Detect which cell encompasses the target text, then output its [X, Y] center coordinate. 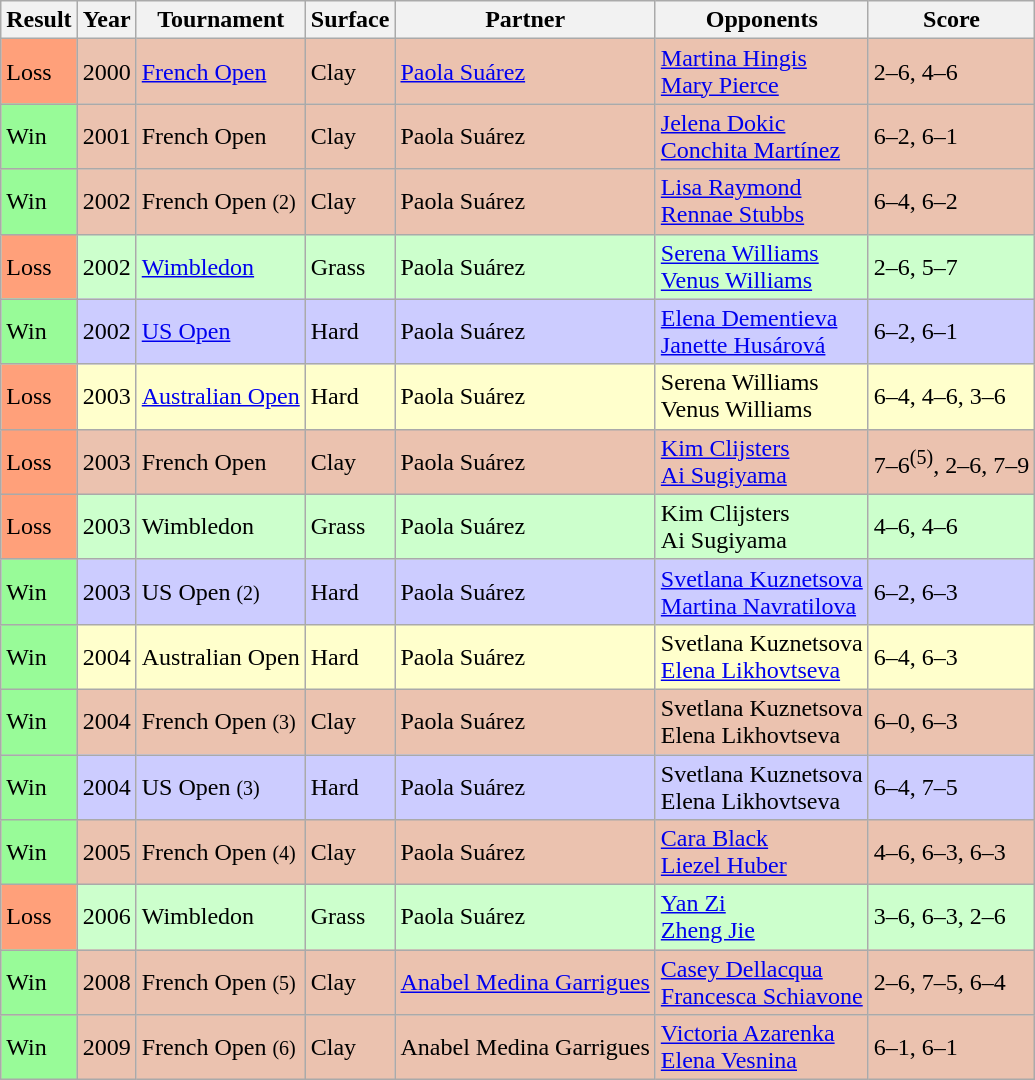
Tournament [220, 20]
Partner [525, 20]
US Open (3) [220, 786]
2000 [106, 72]
Jelena Dokic Conchita Martínez [762, 136]
French Open (6) [220, 1048]
Opponents [762, 20]
US Open (2) [220, 592]
2–6, 5–7 [951, 266]
Svetlana Kuznetsova Martina Navratilova [762, 592]
2006 [106, 918]
Lisa Raymond Rennae Stubbs [762, 202]
4–6, 4–6 [951, 526]
6–4, 4–6, 3–6 [951, 396]
Elena Dementieva Janette Husárová [762, 332]
2008 [106, 982]
2005 [106, 852]
6–2, 6–3 [951, 592]
US Open [220, 332]
6–4, 6–3 [951, 656]
Year [106, 20]
French Open (2) [220, 202]
French Open (5) [220, 982]
Score [951, 20]
6–4, 7–5 [951, 786]
6–1, 6–1 [951, 1048]
French Open (3) [220, 722]
Yan Zi Zheng Jie [762, 918]
2–6, 4–6 [951, 72]
7–6(5), 2–6, 7–9 [951, 462]
2–6, 7–5, 6–4 [951, 982]
6–4, 6–2 [951, 202]
2001 [106, 136]
Casey Dellacqua Francesca Schiavone [762, 982]
Cara Black Liezel Huber [762, 852]
3–6, 6–3, 2–6 [951, 918]
2009 [106, 1048]
6–0, 6–3 [951, 722]
Victoria Azarenka Elena Vesnina [762, 1048]
French Open (4) [220, 852]
Surface [350, 20]
Martina Hingis Mary Pierce [762, 72]
Result [39, 20]
4–6, 6–3, 6–3 [951, 852]
